Find where the given text appears and provide that cell's center as [x, y] coordinate. 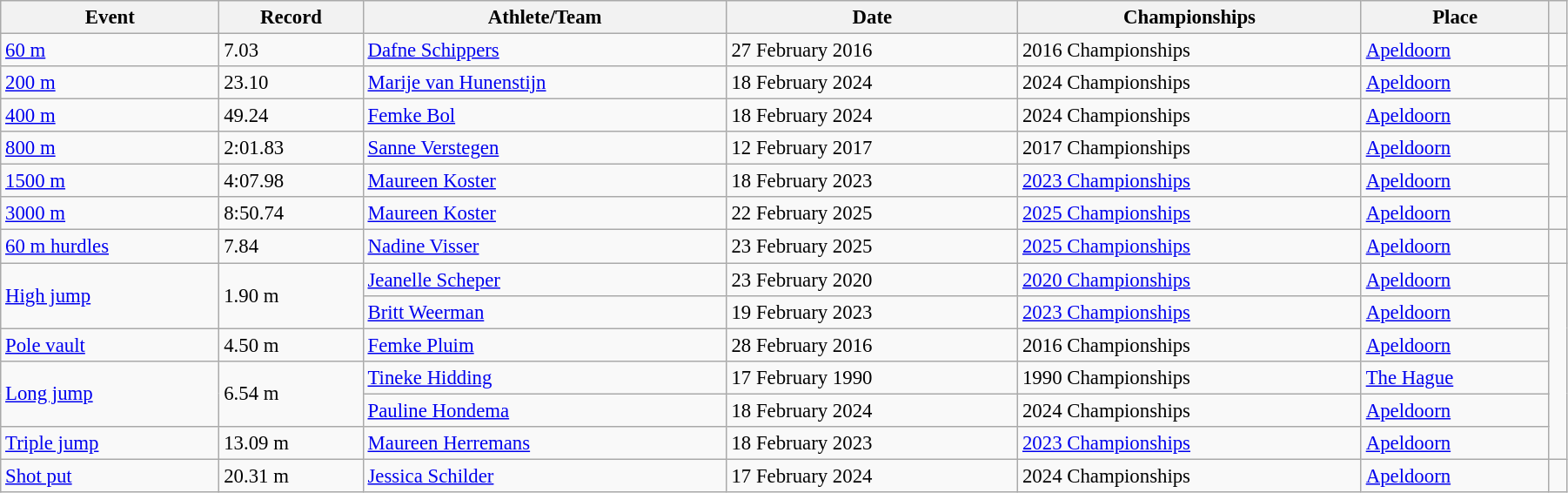
4.50 m [291, 345]
17 February 1990 [872, 377]
400 m [110, 116]
Femke Pluim [545, 345]
Jeanelle Scheper [545, 280]
High jump [110, 296]
23 February 2020 [872, 280]
Shot put [110, 476]
28 February 2016 [872, 345]
Long jump [110, 394]
1990 Championships [1190, 377]
23 February 2025 [872, 246]
8:50.74 [291, 213]
Dafne Schippers [545, 51]
Femke Bol [545, 116]
7.03 [291, 51]
1.90 m [291, 296]
2020 Championships [1190, 280]
Championships [1190, 17]
Place [1455, 17]
60 m hurdles [110, 246]
19 February 2023 [872, 312]
2:01.83 [291, 148]
Marije van Hunenstijn [545, 83]
13.09 m [291, 443]
27 February 2016 [872, 51]
Nadine Visser [545, 246]
Jessica Schilder [545, 476]
23.10 [291, 83]
1500 m [110, 181]
49.24 [291, 116]
Record [291, 17]
12 February 2017 [872, 148]
4:07.98 [291, 181]
2017 Championships [1190, 148]
Sanne Verstegen [545, 148]
Athlete/Team [545, 17]
3000 m [110, 213]
Pole vault [110, 345]
Date [872, 17]
Triple jump [110, 443]
Pauline Hondema [545, 410]
6.54 m [291, 394]
Maureen Herremans [545, 443]
60 m [110, 51]
Event [110, 17]
20.31 m [291, 476]
200 m [110, 83]
22 February 2025 [872, 213]
800 m [110, 148]
Britt Weerman [545, 312]
Tineke Hidding [545, 377]
7.84 [291, 246]
17 February 2024 [872, 476]
The Hague [1455, 377]
